Locate the cell with the specified text and output its [x, y] center coordinate. 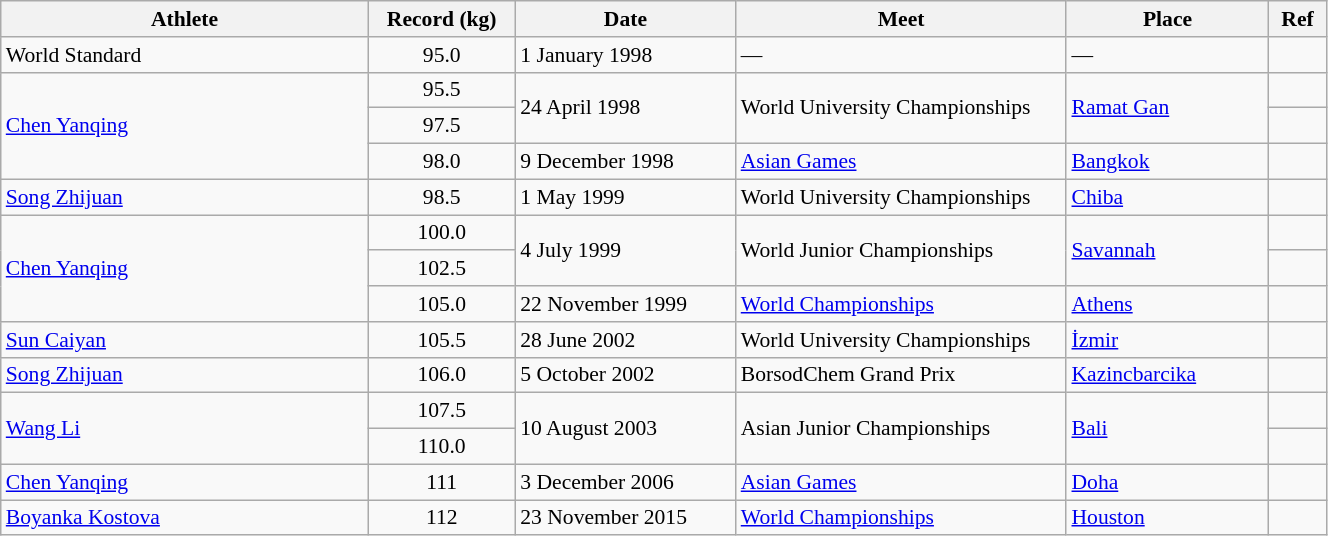
111 [442, 482]
Ref [1298, 19]
Kazincbarcika [1167, 375]
World Standard [184, 55]
95.5 [442, 90]
105.0 [442, 304]
Athlete [184, 19]
23 November 2015 [625, 518]
Date [625, 19]
98.5 [442, 197]
106.0 [442, 375]
97.5 [442, 126]
Boyanka Kostova [184, 518]
3 December 2006 [625, 482]
107.5 [442, 411]
4 July 1999 [625, 250]
Asian Junior Championships [902, 428]
24 April 1998 [625, 108]
5 October 2002 [625, 375]
Bali [1167, 428]
102.5 [442, 269]
1 January 1998 [625, 55]
World Junior Championships [902, 250]
28 June 2002 [625, 340]
Place [1167, 19]
105.5 [442, 340]
İzmir [1167, 340]
Bangkok [1167, 162]
112 [442, 518]
100.0 [442, 233]
98.0 [442, 162]
Doha [1167, 482]
Meet [902, 19]
Houston [1167, 518]
Ramat Gan [1167, 108]
Record (kg) [442, 19]
BorsodChem Grand Prix [902, 375]
1 May 1999 [625, 197]
Wang Li [184, 428]
95.0 [442, 55]
9 December 1998 [625, 162]
110.0 [442, 447]
22 November 1999 [625, 304]
Athens [1167, 304]
10 August 2003 [625, 428]
Chiba [1167, 197]
Savannah [1167, 250]
Sun Caiyan [184, 340]
